Identify which cell holds the provided text, then report its [X, Y] central coordinate. 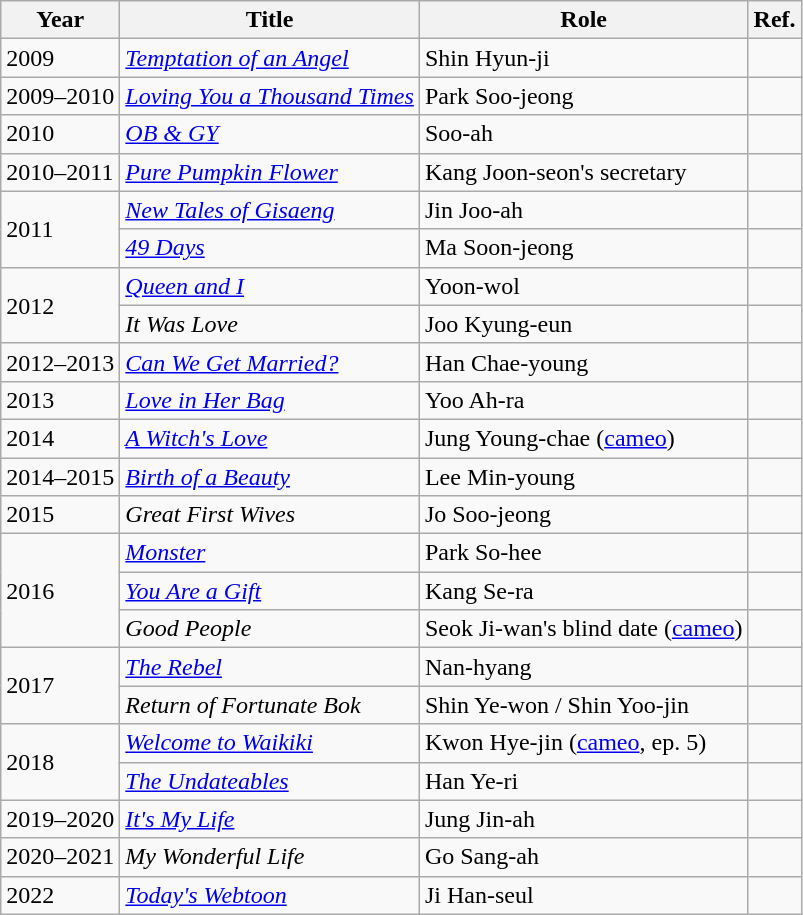
Han Ye-ri [584, 781]
Yoo Ah-ra [584, 400]
Great First Wives [270, 515]
2015 [60, 515]
2019–2020 [60, 819]
Temptation of an Angel [270, 58]
Today's Webtoon [270, 895]
Loving You a Thousand Times [270, 96]
Lee Min-young [584, 477]
It Was Love [270, 324]
Love in Her Bag [270, 400]
Jin Joo-ah [584, 210]
Park Soo-jeong [584, 96]
Pure Pumpkin Flower [270, 172]
Role [584, 20]
Ref. [774, 20]
2016 [60, 591]
Go Sang-ah [584, 857]
The Rebel [270, 667]
Return of Fortunate Bok [270, 705]
A Witch's Love [270, 438]
Kang Joon-seon's secretary [584, 172]
The Undateables [270, 781]
2014–2015 [60, 477]
2013 [60, 400]
2010–2011 [60, 172]
Soo-ah [584, 134]
2010 [60, 134]
2018 [60, 762]
Queen and I [270, 286]
Nan-hyang [584, 667]
Yoon-wol [584, 286]
2009–2010 [60, 96]
Year [60, 20]
Jung Jin-ah [584, 819]
Joo Kyung-eun [584, 324]
2011 [60, 229]
2017 [60, 686]
Welcome to Waikiki [270, 743]
New Tales of Gisaeng [270, 210]
2012 [60, 305]
You Are a Gift [270, 591]
My Wonderful Life [270, 857]
49 Days [270, 248]
Ma Soon-jeong [584, 248]
2020–2021 [60, 857]
Good People [270, 629]
Jung Young-chae (cameo) [584, 438]
Seok Ji-wan's blind date (cameo) [584, 629]
2022 [60, 895]
2012–2013 [60, 362]
Kwon Hye-jin (cameo, ep. 5) [584, 743]
It's My Life [270, 819]
OB & GY [270, 134]
Birth of a Beauty [270, 477]
Ji Han-seul [584, 895]
2014 [60, 438]
Can We Get Married? [270, 362]
Shin Hyun-ji [584, 58]
2009 [60, 58]
Title [270, 20]
Han Chae-young [584, 362]
Jo Soo-jeong [584, 515]
Kang Se-ra [584, 591]
Park So-hee [584, 553]
Monster [270, 553]
Shin Ye-won / Shin Yoo-jin [584, 705]
